Determine the (x, y) coordinate at the center of the cell enclosing the given text.  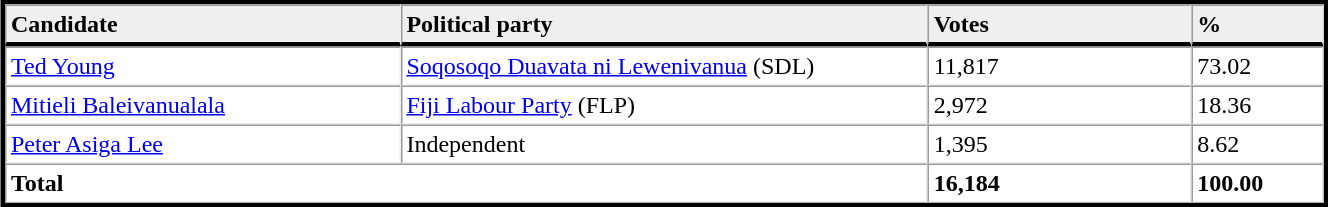
2,972 (1060, 106)
Soqosoqo Duavata ni Lewenivanua (SDL) (664, 66)
% (1257, 25)
Fiji Labour Party (FLP) (664, 106)
18.36 (1257, 106)
Ted Young (202, 66)
Total (466, 184)
Independent (664, 144)
100.00 (1257, 184)
Candidate (202, 25)
Political party (664, 25)
1,395 (1060, 144)
8.62 (1257, 144)
Peter Asiga Lee (202, 144)
16,184 (1060, 184)
11,817 (1060, 66)
73.02 (1257, 66)
Mitieli Baleivanualala (202, 106)
Votes (1060, 25)
